Return the [X, Y] coordinate for the center point of the cell that contains the specified text.  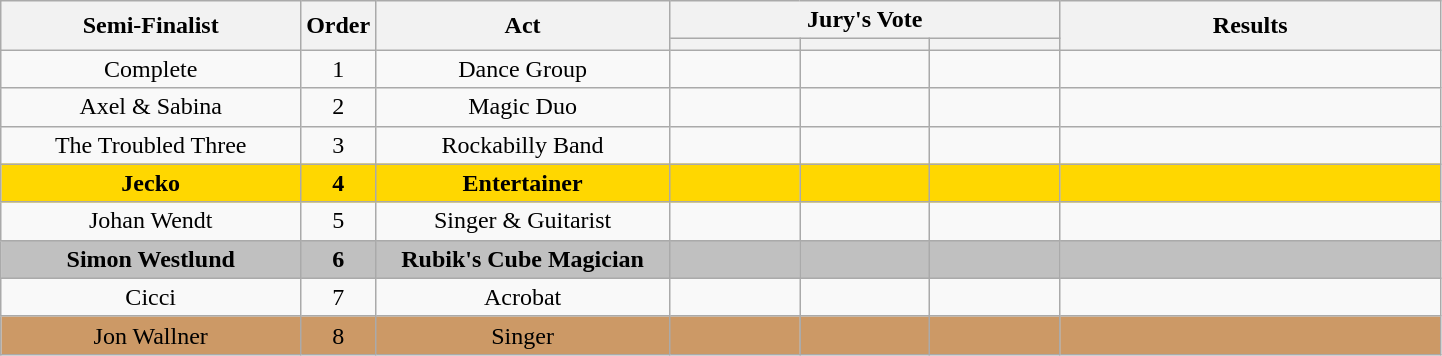
Cicci [151, 297]
8 [338, 335]
Act [523, 26]
Rockabilly Band [523, 145]
3 [338, 145]
1 [338, 69]
Jury's Vote [864, 20]
Entertainer [523, 183]
Singer & Guitarist [523, 221]
Semi-Finalist [151, 26]
Results [1250, 26]
Dance Group [523, 69]
Jon Wallner [151, 335]
The Troubled Three [151, 145]
5 [338, 221]
Axel & Sabina [151, 107]
Order [338, 26]
Rubik's Cube Magician [523, 259]
Singer [523, 335]
2 [338, 107]
7 [338, 297]
Simon Westlund [151, 259]
Magic Duo [523, 107]
Johan Wendt [151, 221]
Jecko [151, 183]
Acrobat [523, 297]
4 [338, 183]
Complete [151, 69]
6 [338, 259]
